From the cell containing the given text, extract its center point as (X, Y) coordinate. 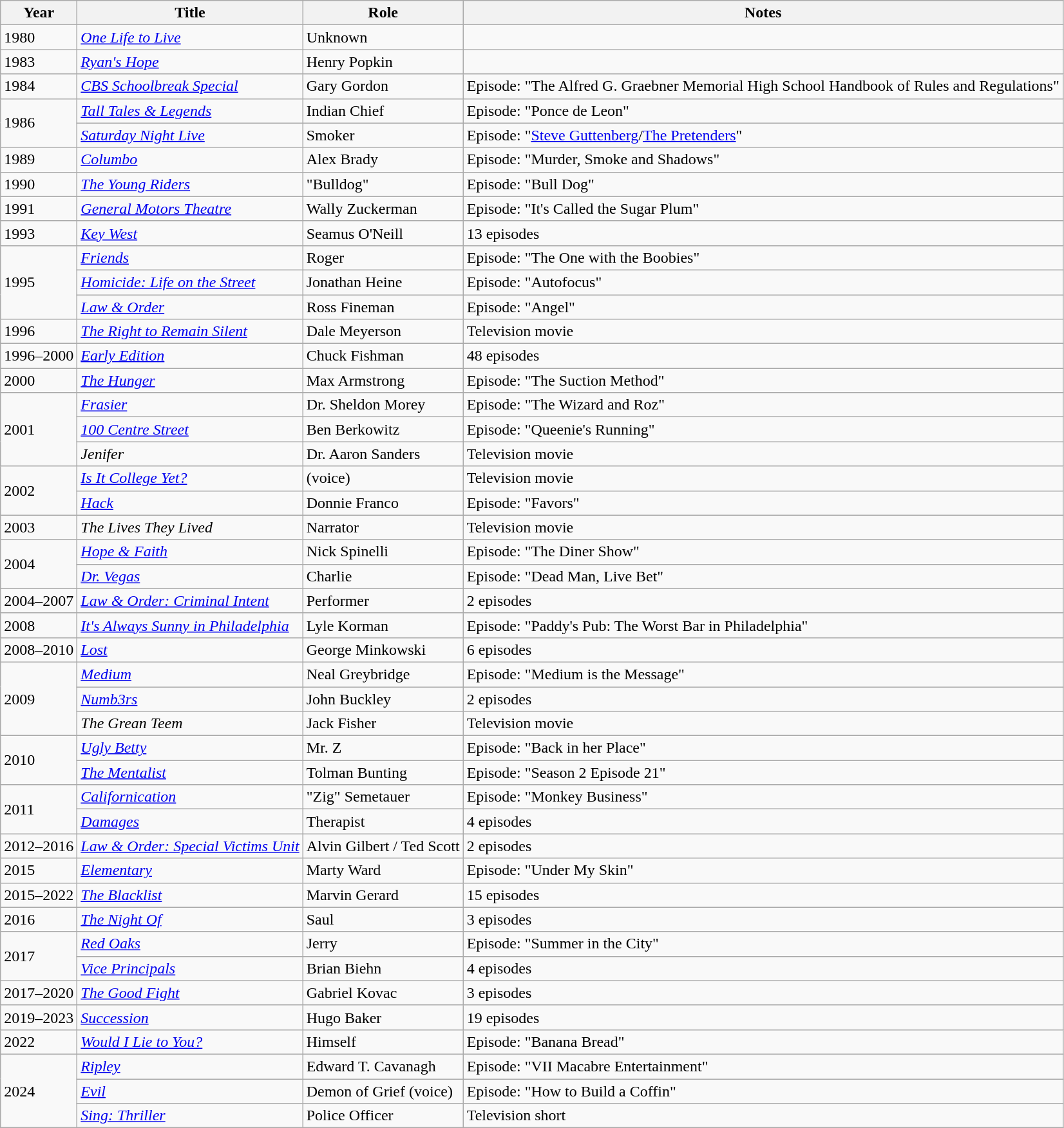
Mr. Z (383, 748)
Frasier (190, 405)
Alex Brady (383, 160)
1991 (39, 209)
Tall Tales & Legends (190, 111)
Tolman Bunting (383, 773)
Ross Fineman (383, 307)
2000 (39, 381)
Dr. Sheldon Morey (383, 405)
Jonathan Heine (383, 282)
Episode: "VII Macabre Entertainment" (763, 1066)
The Lives They Lived (190, 527)
Saul (383, 919)
Numb3rs (190, 699)
Smoker (383, 135)
Episode: "The Alfred G. Graebner Memorial High School Handbook of Rules and Regulations" (763, 86)
1983 (39, 62)
Episode: "Murder, Smoke and Shadows" (763, 160)
Alvin Gilbert / Ted Scott (383, 846)
Early Edition (190, 356)
Hack (190, 503)
Episode: "How to Build a Coffin" (763, 1091)
Title (190, 13)
Jack Fisher (383, 724)
Law & Order (190, 307)
2004–2007 (39, 601)
Marvin Gerard (383, 895)
1989 (39, 160)
Homicide: Life on the Street (190, 282)
George Minkowski (383, 650)
Himself (383, 1042)
Episode: "Monkey Business" (763, 797)
Episode: "Under My Skin" (763, 870)
Police Officer (383, 1116)
It's Always Sunny in Philadelphia (190, 625)
Episode: "Banana Bread" (763, 1042)
Unknown (383, 37)
Columbo (190, 160)
Ryan's Hope (190, 62)
Episode: "Queenie's Running" (763, 429)
Role (383, 13)
Episode: "It's Called the Sugar Plum" (763, 209)
Marty Ward (383, 870)
Episode: "Autofocus" (763, 282)
Red Oaks (190, 944)
Charlie (383, 576)
2001 (39, 429)
Ripley (190, 1066)
Law & Order: Criminal Intent (190, 601)
2009 (39, 699)
1980 (39, 37)
The Young Riders (190, 184)
Episode: "Steve Guttenberg/The Pretenders" (763, 135)
Henry Popkin (383, 62)
The Mentalist (190, 773)
Chuck Fishman (383, 356)
John Buckley (383, 699)
The Right to Remain Silent (190, 332)
1996 (39, 332)
Episode: "The One with the Boobies" (763, 258)
19 episodes (763, 1017)
2017 (39, 956)
Dr. Vegas (190, 576)
Brian Biehn (383, 968)
Ugly Betty (190, 748)
1996–2000 (39, 356)
Wally Zuckerman (383, 209)
Episode: "The Diner Show" (763, 552)
Sing: Thriller (190, 1116)
Vice Principals (190, 968)
"Zig" Semetauer (383, 797)
1986 (39, 123)
Law & Order: Special Victims Unit (190, 846)
2008–2010 (39, 650)
1984 (39, 86)
2015–2022 (39, 895)
Evil (190, 1091)
The Hunger (190, 381)
Edward T. Cavanagh (383, 1066)
Demon of Grief (voice) (383, 1091)
Key West (190, 233)
Episode: "Favors" (763, 503)
2017–2020 (39, 993)
2010 (39, 760)
Gabriel Kovac (383, 993)
48 episodes (763, 356)
1993 (39, 233)
Narrator (383, 527)
General Motors Theatre (190, 209)
Would I Lie to You? (190, 1042)
2016 (39, 919)
Episode: "Ponce de Leon" (763, 111)
"Bulldog" (383, 184)
15 episodes (763, 895)
Lyle Korman (383, 625)
Episode: "The Wizard and Roz" (763, 405)
Jerry (383, 944)
Performer (383, 601)
2011 (39, 809)
One Life to Live (190, 37)
Nick Spinelli (383, 552)
6 episodes (763, 650)
The Good Fight (190, 993)
Donnie Franco (383, 503)
Max Armstrong (383, 381)
1995 (39, 282)
Notes (763, 13)
Succession (190, 1017)
The Grean Teem (190, 724)
Neal Greybridge (383, 674)
Saturday Night Live (190, 135)
2003 (39, 527)
Episode: "The Suction Method" (763, 381)
1990 (39, 184)
Episode: "Summer in the City" (763, 944)
Episode: "Season 2 Episode 21" (763, 773)
Dr. Aaron Sanders (383, 454)
Episode: "Back in her Place" (763, 748)
The Blacklist (190, 895)
Indian Chief (383, 111)
2012–2016 (39, 846)
Roger (383, 258)
Californication (190, 797)
Therapist (383, 822)
Is It College Yet? (190, 478)
2002 (39, 491)
Seamus O'Neill (383, 233)
2008 (39, 625)
Episode: "Angel" (763, 307)
Television short (763, 1116)
Episode: "Bull Dog" (763, 184)
Episode: "Paddy's Pub: The Worst Bar in Philadelphia" (763, 625)
Dale Meyerson (383, 332)
The Night Of (190, 919)
2019–2023 (39, 1017)
CBS Schoolbreak Special (190, 86)
Hope & Faith (190, 552)
Episode: "Dead Man, Live Bet" (763, 576)
(voice) (383, 478)
2022 (39, 1042)
2015 (39, 870)
2024 (39, 1091)
100 Centre Street (190, 429)
13 episodes (763, 233)
Hugo Baker (383, 1017)
Friends (190, 258)
Gary Gordon (383, 86)
Medium (190, 674)
Damages (190, 822)
Ben Berkowitz (383, 429)
Elementary (190, 870)
Jenifer (190, 454)
Lost (190, 650)
2004 (39, 564)
Year (39, 13)
Episode: "Medium is the Message" (763, 674)
